Pinpoint the cell where the given text exists, returning its [x, y] midpoint coordinate. 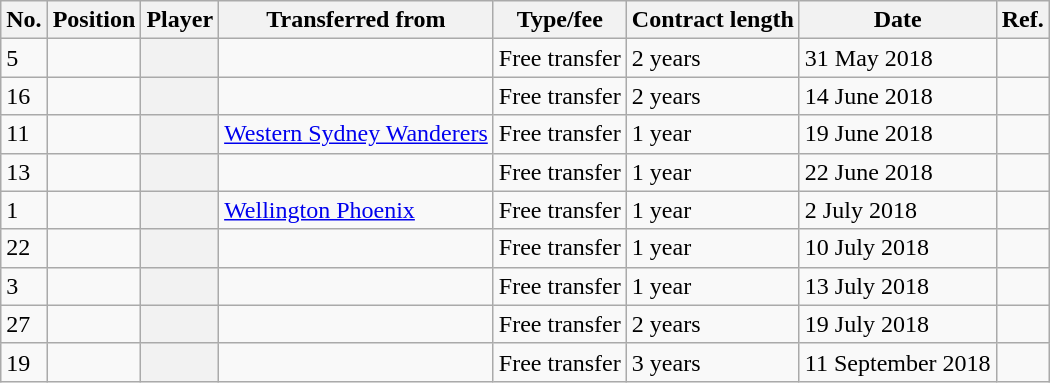
No. [24, 20]
19 [24, 362]
13 [24, 172]
3 [24, 286]
11 September 2018 [898, 362]
3 years [712, 362]
Ref. [1022, 20]
22 June 2018 [898, 172]
1 [24, 210]
27 [24, 324]
Western Sydney Wanderers [356, 134]
Player [180, 20]
2 July 2018 [898, 210]
5 [24, 58]
14 June 2018 [898, 96]
Wellington Phoenix [356, 210]
13 July 2018 [898, 286]
Transferred from [356, 20]
10 July 2018 [898, 248]
Type/fee [560, 20]
19 July 2018 [898, 324]
31 May 2018 [898, 58]
Contract length [712, 20]
16 [24, 96]
11 [24, 134]
22 [24, 248]
Date [898, 20]
19 June 2018 [898, 134]
Position [94, 20]
